Return [X, Y] of the center of cell containing provided text 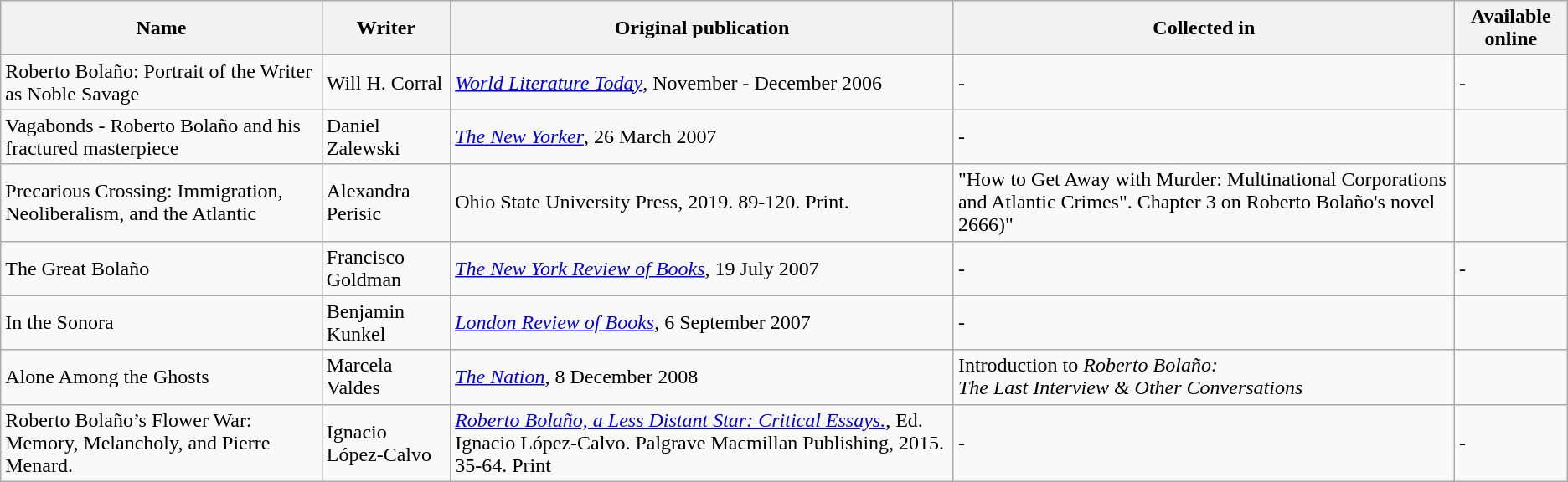
Collected in [1204, 28]
The Nation, 8 December 2008 [702, 377]
London Review of Books, 6 September 2007 [702, 323]
Alone Among the Ghosts [161, 377]
Will H. Corral [385, 82]
Precarious Crossing: Immigration, Neoliberalism, and the Atlantic [161, 203]
Benjamin Kunkel [385, 323]
Roberto Bolaño: Portrait of the Writer as Noble Savage [161, 82]
Name [161, 28]
"How to Get Away with Murder: Multinational Corporations and Atlantic Crimes". Chapter 3 on Roberto Bolaño's novel 2666)" [1204, 203]
The Great Bolaño [161, 268]
Roberto Bolaño, a Less Distant Star: Critical Essays., Ed. Ignacio López-Calvo. Palgrave Macmillan Publishing, 2015. 35-64. Print [702, 443]
The New York Review of Books, 19 July 2007 [702, 268]
Available online [1511, 28]
The New Yorker, 26 March 2007 [702, 137]
Writer [385, 28]
Roberto Bolaño’s Flower War: Memory, Melancholy, and Pierre Menard. [161, 443]
Alexandra Perisic [385, 203]
Introduction to Roberto Bolaño:The Last Interview & Other Conversations [1204, 377]
Vagabonds - Roberto Bolaño and his fractured masterpiece [161, 137]
Daniel Zalewski [385, 137]
Ignacio López-Calvo [385, 443]
Ohio State University Press, 2019. 89-120. Print. [702, 203]
Original publication [702, 28]
World Literature Today, November - December 2006 [702, 82]
Marcela Valdes [385, 377]
In the Sonora [161, 323]
Francisco Goldman [385, 268]
